Return (x, y) of the center of cell containing provided text 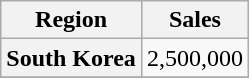
2,500,000 (194, 58)
South Korea (72, 58)
Region (72, 20)
Sales (194, 20)
